Locate the cell with the specified text and output its (x, y) center coordinate. 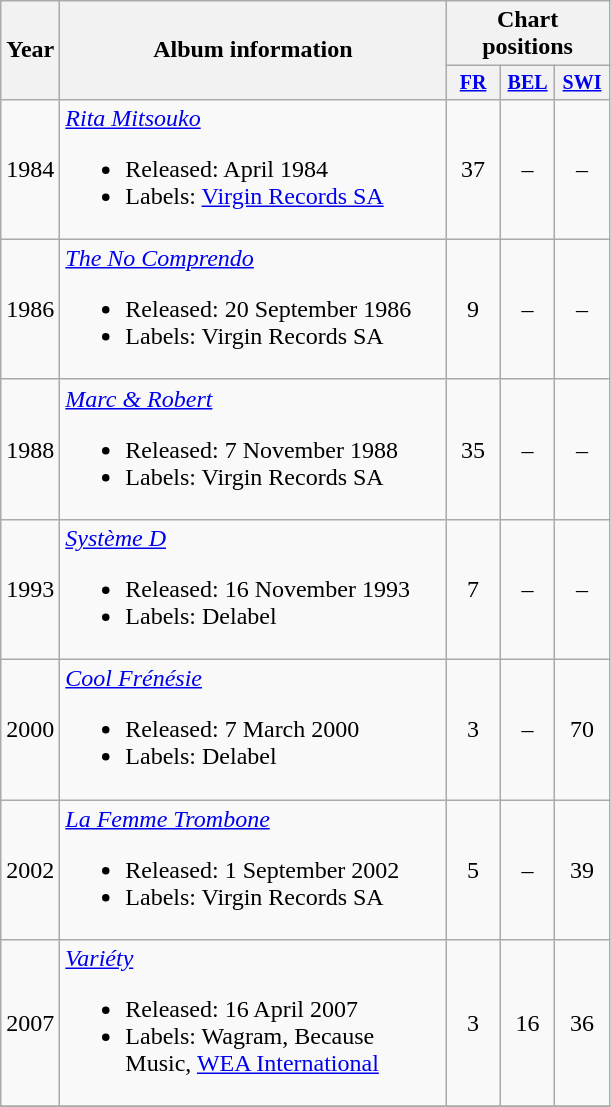
36 (582, 1024)
5 (473, 870)
37 (473, 169)
2007 (30, 1024)
9 (473, 309)
Album information (253, 50)
39 (582, 870)
Marc & RobertReleased: 7 November 1988Labels: Virgin Records SA (253, 449)
Système DReleased: 16 November 1993Labels: Delabel (253, 589)
70 (582, 730)
1984 (30, 169)
SWI (582, 82)
1986 (30, 309)
Year (30, 50)
1993 (30, 589)
16 (527, 1024)
La Femme TromboneReleased: 1 September 2002Labels: Virgin Records SA (253, 870)
FR (473, 82)
BEL (527, 82)
7 (473, 589)
2002 (30, 870)
2000 (30, 730)
Cool FrénésieReleased: 7 March 2000Labels: Delabel (253, 730)
1988 (30, 449)
The No ComprendoReleased: 20 September 1986Labels: Virgin Records SA (253, 309)
Rita MitsoukoReleased: April 1984Labels: Virgin Records SA (253, 169)
Chart positions (528, 34)
VariétyReleased: 16 April 2007Labels: Wagram, Because Music, WEA International (253, 1024)
35 (473, 449)
